Pinpoint the cell where the given text exists, returning its [X, Y] midpoint coordinate. 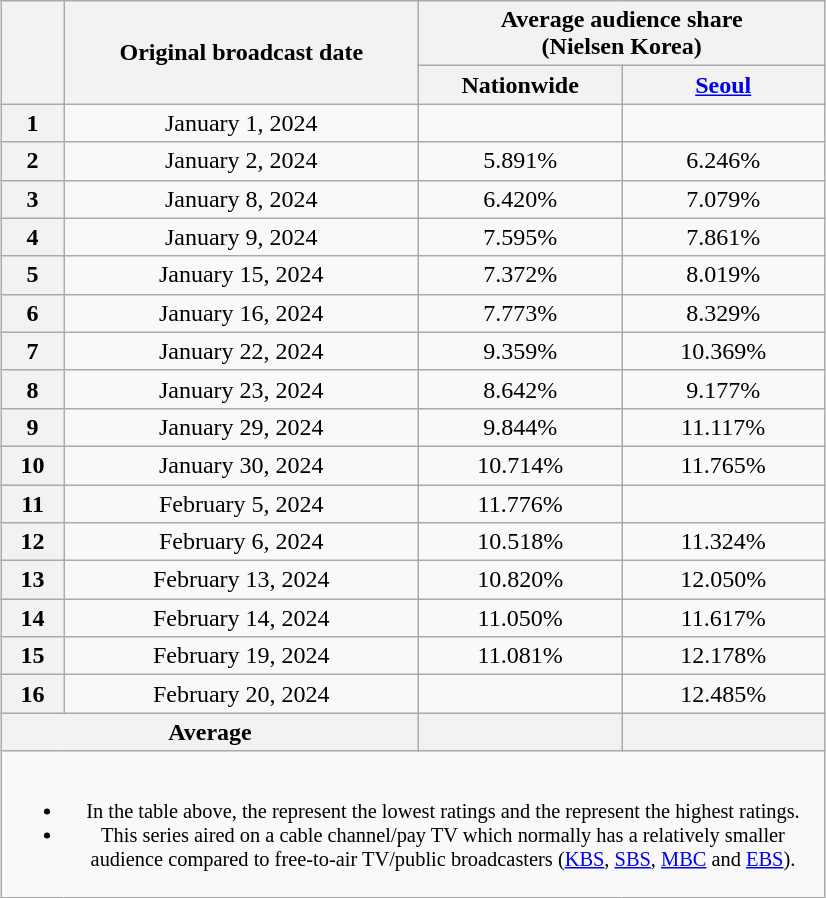
8 [32, 389]
January 2, 2024 [242, 161]
16 [32, 694]
5 [32, 275]
6.420% [520, 199]
11.117% [724, 427]
10.518% [520, 542]
9.177% [724, 389]
11.050% [520, 618]
11.765% [724, 465]
January 15, 2024 [242, 275]
Original broadcast date [242, 52]
10.820% [520, 580]
11.776% [520, 503]
10.714% [520, 465]
7.861% [724, 237]
7.773% [520, 313]
5.891% [520, 161]
9.844% [520, 427]
14 [32, 618]
Average audience share(Nielsen Korea) [622, 34]
January 16, 2024 [242, 313]
6.246% [724, 161]
4 [32, 237]
11 [32, 503]
15 [32, 656]
8.329% [724, 313]
11.617% [724, 618]
February 20, 2024 [242, 694]
February 13, 2024 [242, 580]
Nationwide [520, 85]
2 [32, 161]
Average [210, 732]
10 [32, 465]
January 8, 2024 [242, 199]
3 [32, 199]
7.079% [724, 199]
January 23, 2024 [242, 389]
8.019% [724, 275]
February 19, 2024 [242, 656]
6 [32, 313]
7.595% [520, 237]
12.050% [724, 580]
January 1, 2024 [242, 123]
Seoul [724, 85]
1 [32, 123]
January 30, 2024 [242, 465]
January 29, 2024 [242, 427]
12 [32, 542]
January 9, 2024 [242, 237]
February 14, 2024 [242, 618]
13 [32, 580]
12.485% [724, 694]
7.372% [520, 275]
February 6, 2024 [242, 542]
11.081% [520, 656]
9 [32, 427]
9.359% [520, 351]
11.324% [724, 542]
12.178% [724, 656]
7 [32, 351]
February 5, 2024 [242, 503]
January 22, 2024 [242, 351]
8.642% [520, 389]
10.369% [724, 351]
